Return (X, Y) of the center of cell containing provided text 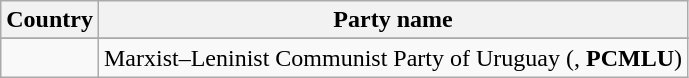
Country (50, 20)
Party name (392, 20)
Marxist–Leninist Communist Party of Uruguay (, PCMLU) (392, 58)
